Return [x, y] of the center of cell containing provided text 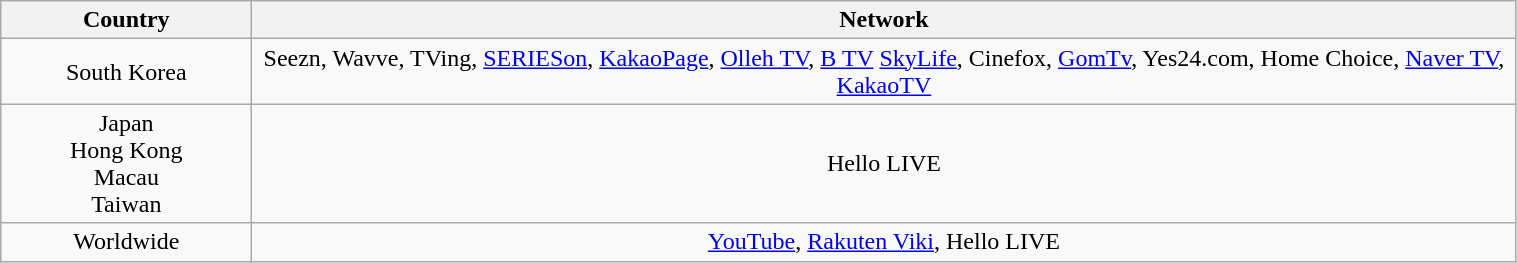
Worldwide [126, 242]
Network [884, 20]
YouTube, Rakuten Viki, Hello LIVE [884, 242]
South Korea [126, 72]
Hello LIVE [884, 164]
Seezn, Wavve, TVing, SERIESon, KakaoPage, Olleh TV, B TV SkyLife, Cinefox, GomTv, Yes24.com, Home Choice, Naver TV, KakaoTV [884, 72]
Country [126, 20]
JapanHong KongMacauTaiwan [126, 164]
